Find where the given text appears and provide that cell's center as (x, y) coordinate. 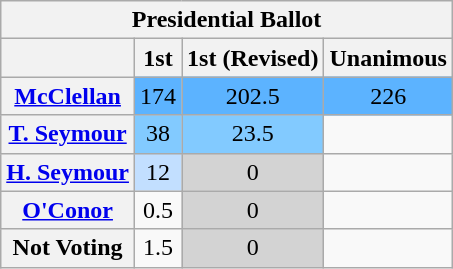
O'Conor (68, 210)
H. Seymour (68, 172)
Presidential Ballot (227, 20)
0.5 (158, 210)
T. Seymour (68, 134)
1.5 (158, 248)
38 (158, 134)
Unanimous (388, 58)
226 (388, 96)
202.5 (253, 96)
23.5 (253, 134)
1st (Revised) (253, 58)
12 (158, 172)
174 (158, 96)
Not Voting (68, 248)
1st (158, 58)
McClellan (68, 96)
